Determine the [X, Y] coordinate at the center of the cell enclosing the given text.  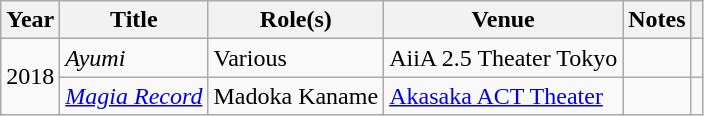
Year [30, 20]
AiiA 2.5 Theater Tokyo [504, 58]
Madoka Kaname [296, 96]
Ayumi [134, 58]
Various [296, 58]
Role(s) [296, 20]
Notes [657, 20]
Title [134, 20]
Magia Record [134, 96]
2018 [30, 77]
Venue [504, 20]
Akasaka ACT Theater [504, 96]
